Output the [x, y] coordinate of the center of the cell containing the given text.  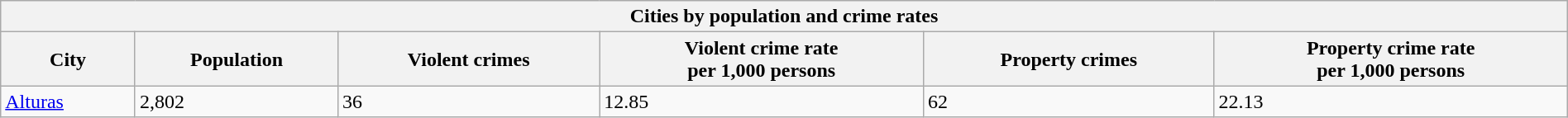
2,802 [237, 101]
36 [469, 101]
Cities by population and crime rates [784, 17]
22.13 [1391, 101]
City [68, 59]
Population [237, 59]
Property crimes [1069, 59]
62 [1069, 101]
Alturas [68, 101]
Property crime rateper 1,000 persons [1391, 59]
12.85 [762, 101]
Violent crimes [469, 59]
Violent crime rateper 1,000 persons [762, 59]
